Output the [X, Y] coordinate of the center of the cell containing the given text.  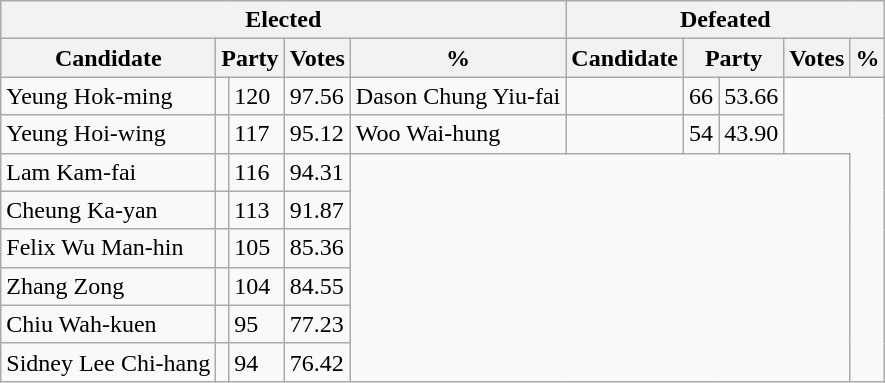
Lam Kam-fai [108, 172]
97.56 [317, 96]
43.90 [752, 134]
Defeated [726, 20]
94.31 [317, 172]
104 [256, 286]
Zhang Zong [108, 286]
117 [256, 134]
113 [256, 210]
Yeung Hok-ming [108, 96]
116 [256, 172]
85.36 [317, 248]
54 [702, 134]
94 [256, 362]
53.66 [752, 96]
91.87 [317, 210]
Cheung Ka-yan [108, 210]
Dason Chung Yiu-fai [458, 96]
105 [256, 248]
Yeung Hoi-wing [108, 134]
Elected [284, 20]
77.23 [317, 324]
84.55 [317, 286]
Felix Wu Man-hin [108, 248]
95.12 [317, 134]
66 [702, 96]
Chiu Wah-kuen [108, 324]
Sidney Lee Chi-hang [108, 362]
Woo Wai-hung [458, 134]
95 [256, 324]
120 [256, 96]
76.42 [317, 362]
